Determine the (x, y) coordinate at the center of the cell enclosing the given text.  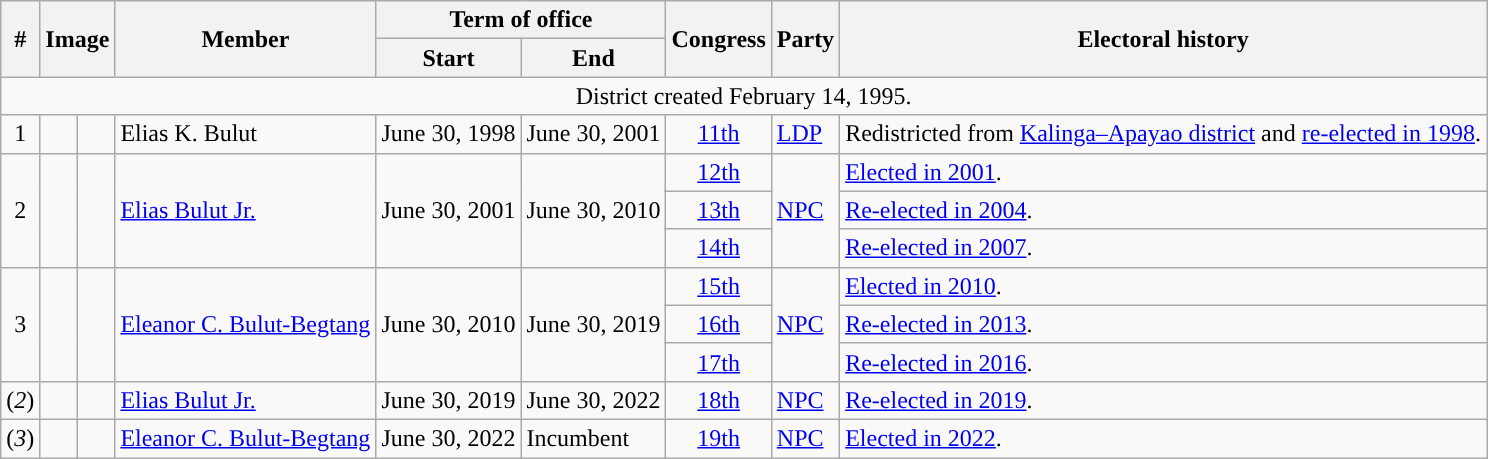
Redistricted from Kalinga–Apayao district and re-elected in 1998. (1164, 134)
(2) (20, 400)
Re-elected in 2016. (1164, 362)
(3) (20, 438)
15th (718, 286)
14th (718, 248)
Re-elected in 2007. (1164, 248)
11th (718, 134)
Re-elected in 2013. (1164, 324)
Re-elected in 2019. (1164, 400)
Electoral history (1164, 39)
1 (20, 134)
End (594, 58)
# (20, 39)
3 (20, 324)
13th (718, 210)
Incumbent (594, 438)
Party (805, 39)
Re-elected in 2004. (1164, 210)
June 30, 1998 (448, 134)
Elected in 2001. (1164, 172)
LDP (805, 134)
Start (448, 58)
17th (718, 362)
Image (78, 39)
12th (718, 172)
2 (20, 210)
Member (246, 39)
19th (718, 438)
Elias K. Bulut (246, 134)
18th (718, 400)
Congress (718, 39)
16th (718, 324)
Elected in 2010. (1164, 286)
District created February 14, 1995. (744, 96)
Elected in 2022. (1164, 438)
Term of office (521, 20)
